Detect which cell encompasses the target text, then output its [X, Y] center coordinate. 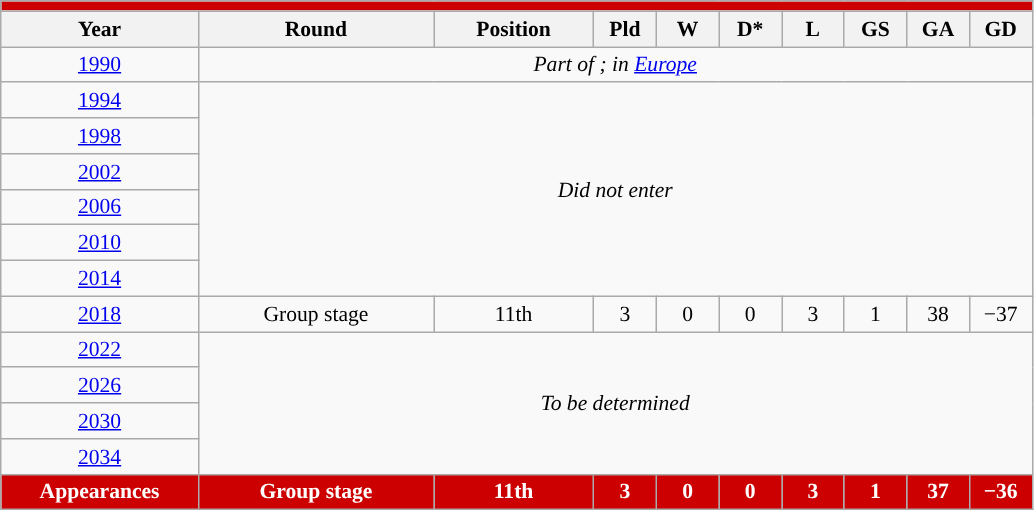
2018 [100, 314]
Pld [626, 29]
D* [750, 29]
1994 [100, 101]
Appearances [100, 492]
2026 [100, 386]
Round [316, 29]
2034 [100, 457]
1990 [100, 65]
Position [514, 29]
2014 [100, 279]
L [814, 29]
2022 [100, 350]
Part of ; in Europe [615, 65]
2002 [100, 172]
To be determined [615, 403]
2010 [100, 243]
Year [100, 29]
−37 [1000, 314]
2006 [100, 207]
GS [876, 29]
Did not enter [615, 190]
−36 [1000, 492]
37 [938, 492]
GA [938, 29]
W [688, 29]
GD [1000, 29]
38 [938, 314]
2030 [100, 421]
1998 [100, 136]
